Provide the [x, y] coordinate of the cell's center where the given text is located.  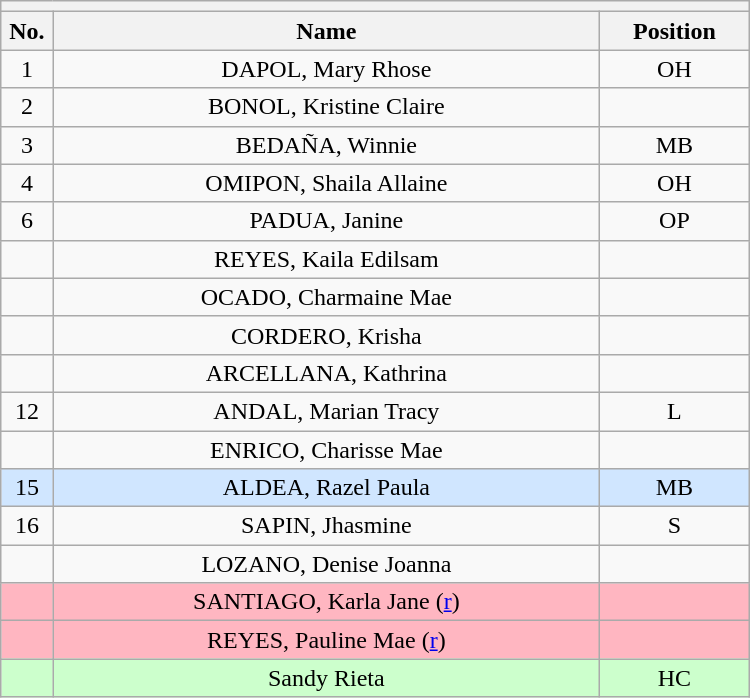
OP [675, 221]
HC [675, 678]
Sandy Rieta [326, 678]
ENRICO, Charisse Mae [326, 449]
BONOL, Kristine Claire [326, 107]
Position [675, 31]
OCADO, Charmaine Mae [326, 297]
PADUA, Janine [326, 221]
12 [27, 411]
LOZANO, Denise Joanna [326, 564]
SANTIAGO, Karla Jane (r) [326, 602]
No. [27, 31]
SAPIN, Jhasmine [326, 526]
6 [27, 221]
Name [326, 31]
REYES, Kaila Edilsam [326, 259]
ARCELLANA, Kathrina [326, 373]
3 [27, 145]
L [675, 411]
BEDAÑA, Winnie [326, 145]
4 [27, 183]
16 [27, 526]
DAPOL, Mary Rhose [326, 69]
ANDAL, Marian Tracy [326, 411]
ALDEA, Razel Paula [326, 488]
OMIPON, Shaila Allaine [326, 183]
2 [27, 107]
S [675, 526]
15 [27, 488]
REYES, Pauline Mae (r) [326, 640]
CORDERO, Krisha [326, 335]
1 [27, 69]
